Pinpoint the cell where the given text exists, returning its (X, Y) midpoint coordinate. 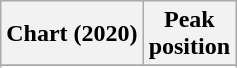
Peakposition (189, 34)
Chart (2020) (72, 34)
